Pinpoint the cell where the given text exists, returning its [x, y] midpoint coordinate. 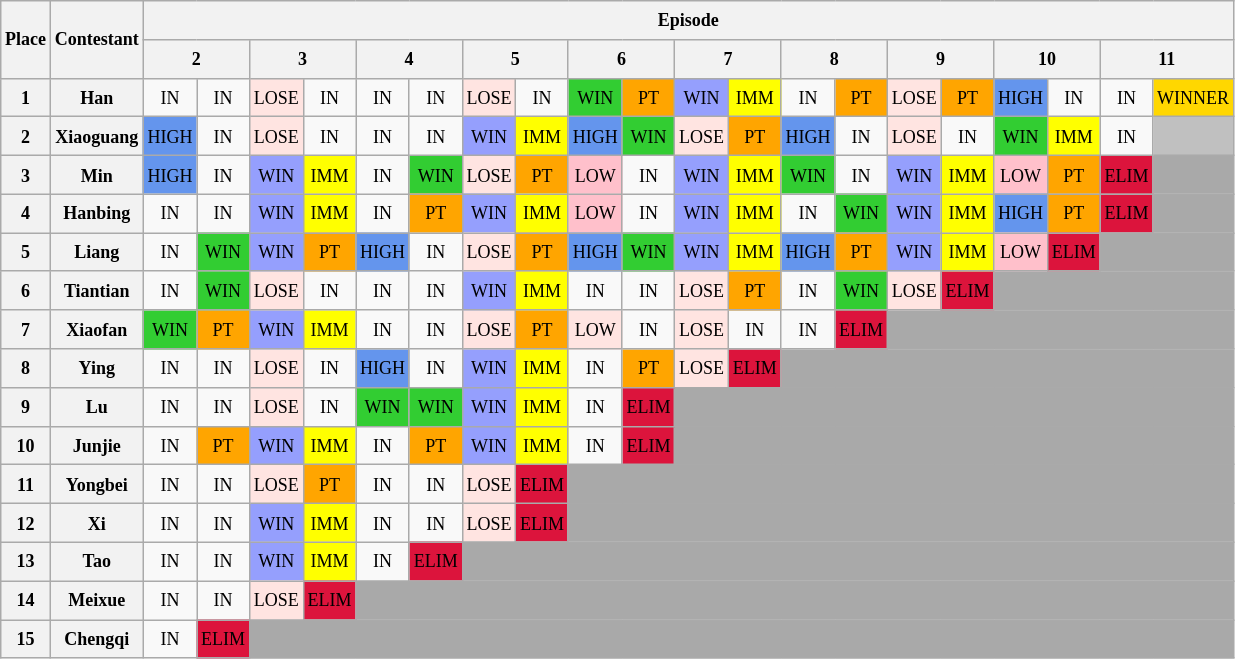
Min [96, 174]
1 [26, 98]
Episode [688, 20]
Han [96, 98]
Meixue [96, 600]
Xi [96, 522]
Xiaofan [96, 330]
Liang [96, 252]
Place [26, 40]
Tiantian [96, 290]
Ying [96, 368]
Hanbing [96, 214]
Tao [96, 562]
WINNER [1194, 98]
Xiaoguang [96, 136]
15 [26, 640]
Lu [96, 406]
Yongbei [96, 484]
Contestant [96, 40]
14 [26, 600]
13 [26, 562]
12 [26, 522]
Chengqi [96, 640]
Junjie [96, 446]
